For the text-containing cell, return its midpoint in [x, y] coordinate format. 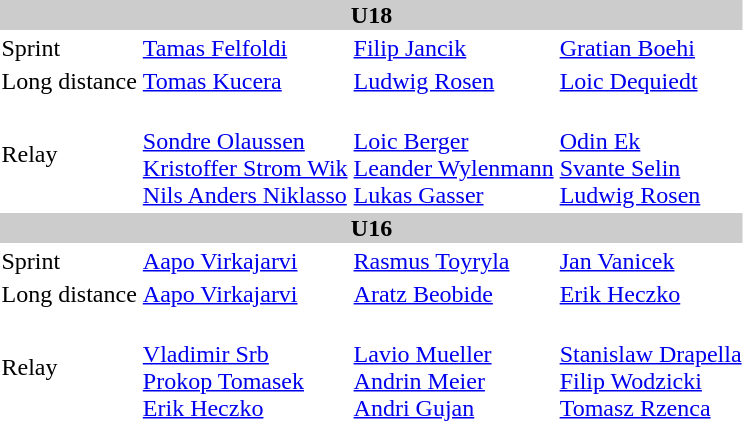
Relay [69, 154]
Tamas Felfoldi [245, 48]
Aratz Beobide [454, 294]
Erik Heczko [650, 294]
U18 [372, 15]
Filip Jancik [454, 48]
Ludwig Rosen [454, 81]
Gratian Boehi [650, 48]
Rasmus Toyryla [454, 261]
Jan Vanicek [650, 261]
Tomas Kucera [245, 81]
Loic Dequiedt [650, 81]
Sondre OlaussenKristoffer Strom WikNils Anders Niklasso [245, 154]
Odin EkSvante SelinLudwig Rosen [650, 154]
Loic BergerLeander WylenmannLukas Gasser [454, 154]
U16 [372, 228]
